Determine the (x, y) coordinate at the center of the cell enclosing the given text.  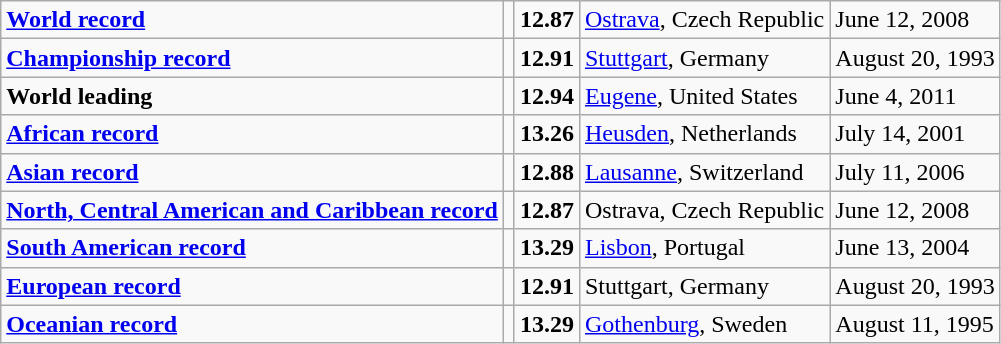
Lausanne, Switzerland (704, 172)
Gothenburg, Sweden (704, 324)
12.88 (546, 172)
12.94 (546, 96)
African record (252, 134)
Eugene, United States (704, 96)
June 13, 2004 (915, 248)
June 4, 2011 (915, 96)
Lisbon, Portugal (704, 248)
World leading (252, 96)
Asian record (252, 172)
World record (252, 20)
Championship record (252, 58)
North, Central American and Caribbean record (252, 210)
July 14, 2001 (915, 134)
Heusden, Netherlands (704, 134)
August 11, 1995 (915, 324)
July 11, 2006 (915, 172)
South American record (252, 248)
European record (252, 286)
13.26 (546, 134)
Oceanian record (252, 324)
